Capture the cell that displays the provided text and extract its [X, Y] central coordinate. 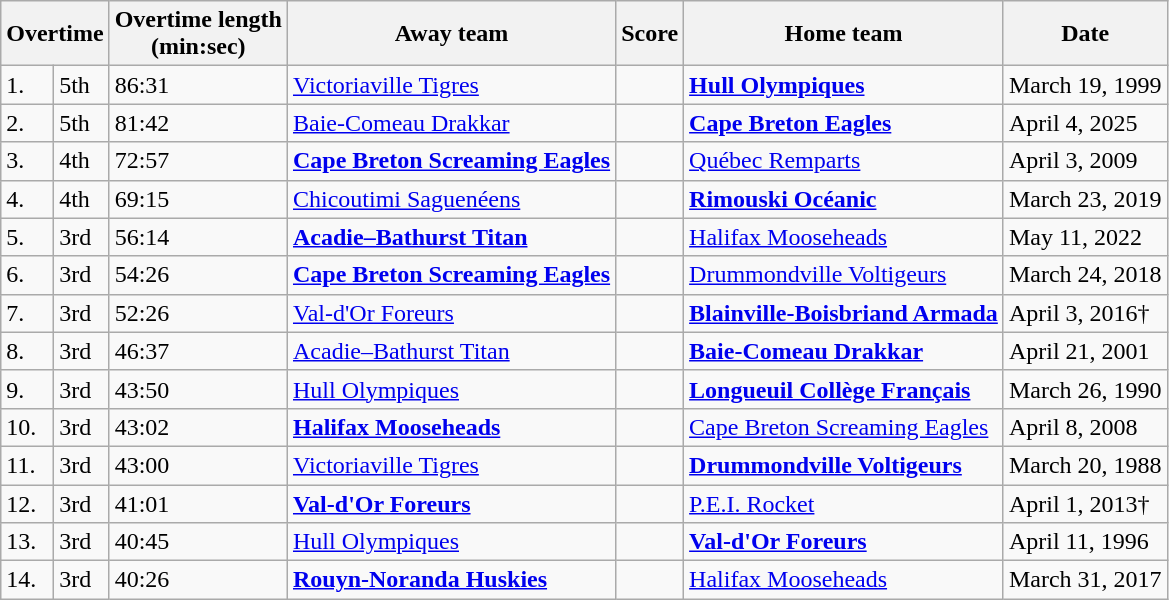
86:31 [198, 85]
Overtime [55, 34]
43:00 [198, 465]
41:01 [198, 503]
April 3, 2016† [1085, 313]
Score [650, 34]
69:15 [198, 199]
9. [28, 389]
April 11, 1996 [1085, 542]
April 21, 2001 [1085, 351]
72:57 [198, 161]
March 24, 2018 [1085, 275]
7. [28, 313]
81:42 [198, 123]
Chicoutimi Saguenéens [451, 199]
May 11, 2022 [1085, 237]
6. [28, 275]
April 3, 2009 [1085, 161]
54:26 [198, 275]
March 23, 2019 [1085, 199]
14. [28, 580]
12. [28, 503]
Overtime length (min:sec) [198, 34]
Longueuil Collège Français [844, 389]
46:37 [198, 351]
10. [28, 427]
March 26, 1990 [1085, 389]
56:14 [198, 237]
Away team [451, 34]
April 4, 2025 [1085, 123]
April 8, 2008 [1085, 427]
Blainville-Boisbriand Armada [844, 313]
40:45 [198, 542]
March 19, 1999 [1085, 85]
Date [1085, 34]
43:50 [198, 389]
Cape Breton Eagles [844, 123]
Home team [844, 34]
8. [28, 351]
1. [28, 85]
April 1, 2013† [1085, 503]
Rouyn-Noranda Huskies [451, 580]
P.E.I. Rocket [844, 503]
March 31, 2017 [1085, 580]
13. [28, 542]
43:02 [198, 427]
4. [28, 199]
Rimouski Océanic [844, 199]
3. [28, 161]
March 20, 1988 [1085, 465]
52:26 [198, 313]
Québec Remparts [844, 161]
5. [28, 237]
11. [28, 465]
2. [28, 123]
40:26 [198, 580]
